For the text-containing cell, return its midpoint in [X, Y] coordinate format. 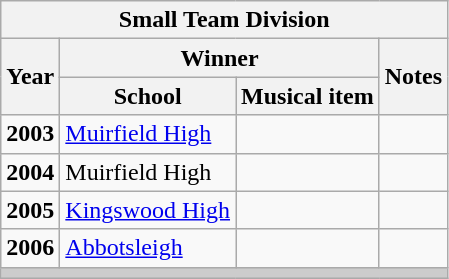
Musical item [308, 96]
2003 [30, 134]
Small Team Division [224, 20]
Abbotsleigh [148, 248]
2005 [30, 210]
Winner [220, 58]
Year [30, 77]
Kingswood High [148, 210]
Notes [413, 77]
2006 [30, 248]
2004 [30, 172]
School [148, 96]
